Detect which cell encompasses the target text, then output its [x, y] center coordinate. 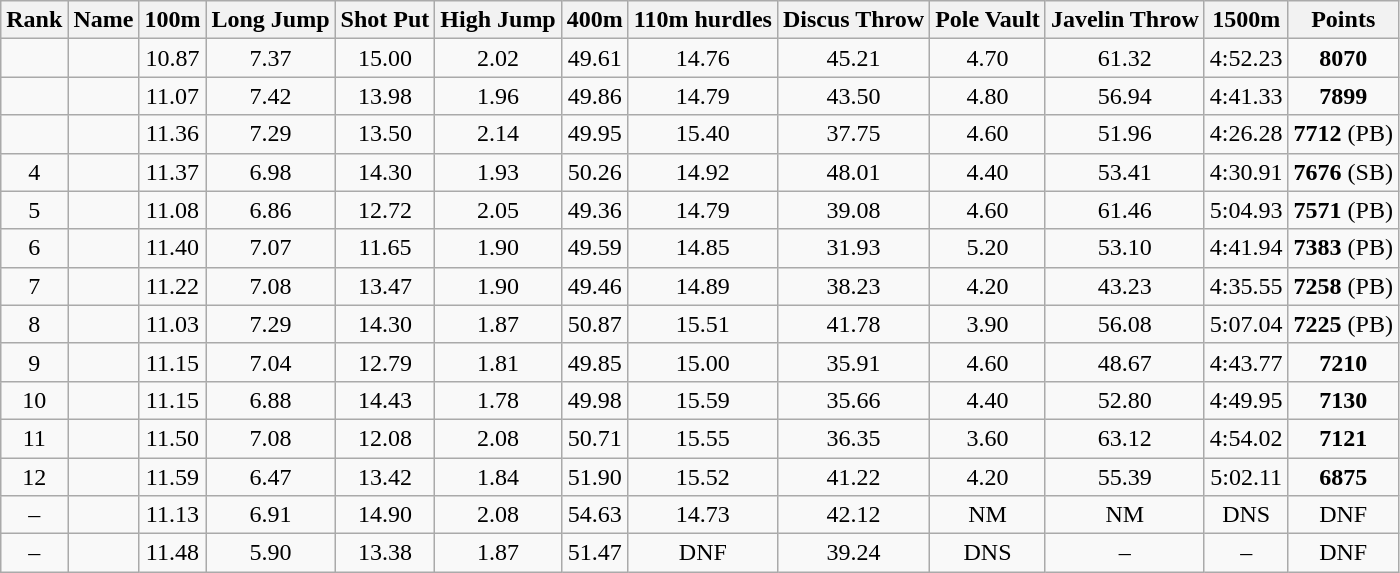
49.36 [594, 210]
11 [34, 438]
7.04 [270, 362]
48.01 [853, 172]
High Jump [498, 20]
43.23 [1124, 286]
5:04.93 [1246, 210]
53.10 [1124, 248]
7899 [1343, 96]
4:41.94 [1246, 248]
4:52.23 [1246, 58]
1.81 [498, 362]
7.37 [270, 58]
4:41.33 [1246, 96]
50.71 [594, 438]
100m [172, 20]
49.95 [594, 134]
15.52 [702, 477]
51.47 [594, 553]
53.41 [1124, 172]
2.14 [498, 134]
51.96 [1124, 134]
5:07.04 [1246, 324]
61.32 [1124, 58]
5:02.11 [1246, 477]
3.90 [988, 324]
12.79 [385, 362]
7130 [1343, 400]
4:43.77 [1246, 362]
7 [34, 286]
Javelin Throw [1124, 20]
54.63 [594, 515]
41.22 [853, 477]
11.59 [172, 477]
6 [34, 248]
4:54.02 [1246, 438]
7.42 [270, 96]
14.90 [385, 515]
6.98 [270, 172]
11.50 [172, 438]
Discus Throw [853, 20]
12.08 [385, 438]
4.80 [988, 96]
4:26.28 [1246, 134]
8 [34, 324]
14.76 [702, 58]
8070 [1343, 58]
61.46 [1124, 210]
11.37 [172, 172]
3.60 [988, 438]
63.12 [1124, 438]
49.86 [594, 96]
15.59 [702, 400]
13.50 [385, 134]
7210 [1343, 362]
38.23 [853, 286]
5 [34, 210]
45.21 [853, 58]
7712 (PB) [1343, 134]
14.43 [385, 400]
49.85 [594, 362]
11.07 [172, 96]
49.46 [594, 286]
15.40 [702, 134]
1.96 [498, 96]
4:35.55 [1246, 286]
48.67 [1124, 362]
9 [34, 362]
11.03 [172, 324]
5.20 [988, 248]
15.51 [702, 324]
6.88 [270, 400]
14.89 [702, 286]
7571 (PB) [1343, 210]
13.98 [385, 96]
6.91 [270, 515]
11.13 [172, 515]
4.70 [988, 58]
12 [34, 477]
51.90 [594, 477]
110m hurdles [702, 20]
39.08 [853, 210]
6.47 [270, 477]
Rank [34, 20]
6.86 [270, 210]
49.98 [594, 400]
35.66 [853, 400]
7121 [1343, 438]
10 [34, 400]
Pole Vault [988, 20]
14.73 [702, 515]
5.90 [270, 553]
4:30.91 [1246, 172]
1.78 [498, 400]
Long Jump [270, 20]
43.50 [853, 96]
31.93 [853, 248]
1.84 [498, 477]
4 [34, 172]
400m [594, 20]
39.24 [853, 553]
11.08 [172, 210]
11.22 [172, 286]
Name [104, 20]
1.93 [498, 172]
1500m [1246, 20]
7.07 [270, 248]
6875 [1343, 477]
11.65 [385, 248]
11.36 [172, 134]
55.39 [1124, 477]
56.08 [1124, 324]
11.48 [172, 553]
35.91 [853, 362]
50.26 [594, 172]
2.02 [498, 58]
14.85 [702, 248]
37.75 [853, 134]
4:49.95 [1246, 400]
Shot Put [385, 20]
56.94 [1124, 96]
7676 (SB) [1343, 172]
14.92 [702, 172]
13.38 [385, 553]
49.59 [594, 248]
13.47 [385, 286]
11.40 [172, 248]
12.72 [385, 210]
15.55 [702, 438]
42.12 [853, 515]
10.87 [172, 58]
41.78 [853, 324]
7258 (PB) [1343, 286]
49.61 [594, 58]
2.05 [498, 210]
36.35 [853, 438]
50.87 [594, 324]
Points [1343, 20]
7383 (PB) [1343, 248]
52.80 [1124, 400]
13.42 [385, 477]
7225 (PB) [1343, 324]
